Extract the [X, Y] coordinate from the center of the cell holding the provided text.  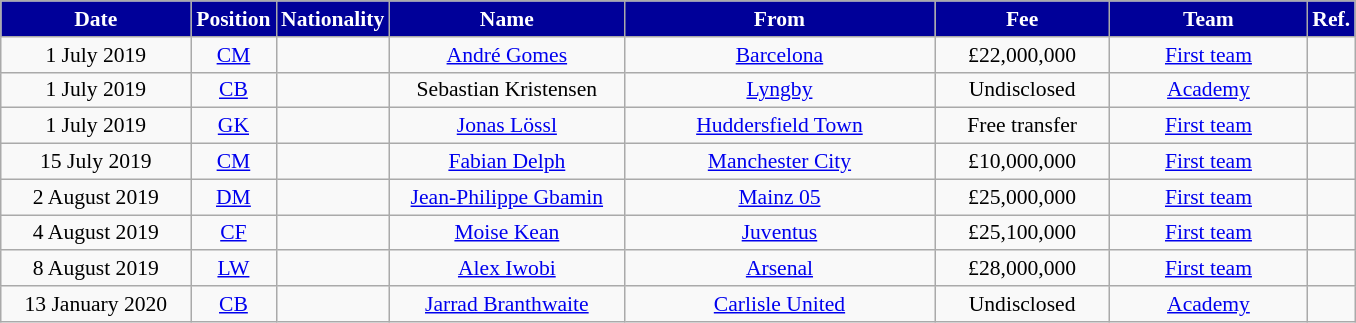
Free transfer [1022, 126]
Jean-Philippe Gbamin [506, 197]
Lyngby [779, 90]
Jarrad Branthwaite [506, 304]
£28,000,000 [1022, 269]
GK [234, 126]
Carlisle United [779, 304]
Barcelona [779, 55]
Sebastian Kristensen [506, 90]
Fabian Delph [506, 162]
4 August 2019 [96, 233]
Date [96, 19]
Huddersfield Town [779, 126]
Team [1209, 19]
Juventus [779, 233]
13 January 2020 [96, 304]
£25,100,000 [1022, 233]
£25,000,000 [1022, 197]
André Gomes [506, 55]
From [779, 19]
2 August 2019 [96, 197]
Arsenal [779, 269]
Nationality [332, 19]
Moise Kean [506, 233]
£10,000,000 [1022, 162]
8 August 2019 [96, 269]
£22,000,000 [1022, 55]
Alex Iwobi [506, 269]
Manchester City [779, 162]
Position [234, 19]
LW [234, 269]
Mainz 05 [779, 197]
Name [506, 19]
15 July 2019 [96, 162]
DM [234, 197]
CF [234, 233]
Ref. [1331, 19]
Fee [1022, 19]
Jonas Lössl [506, 126]
